Scan for the cell matching the given text and deliver its [x, y] coordinate at center. 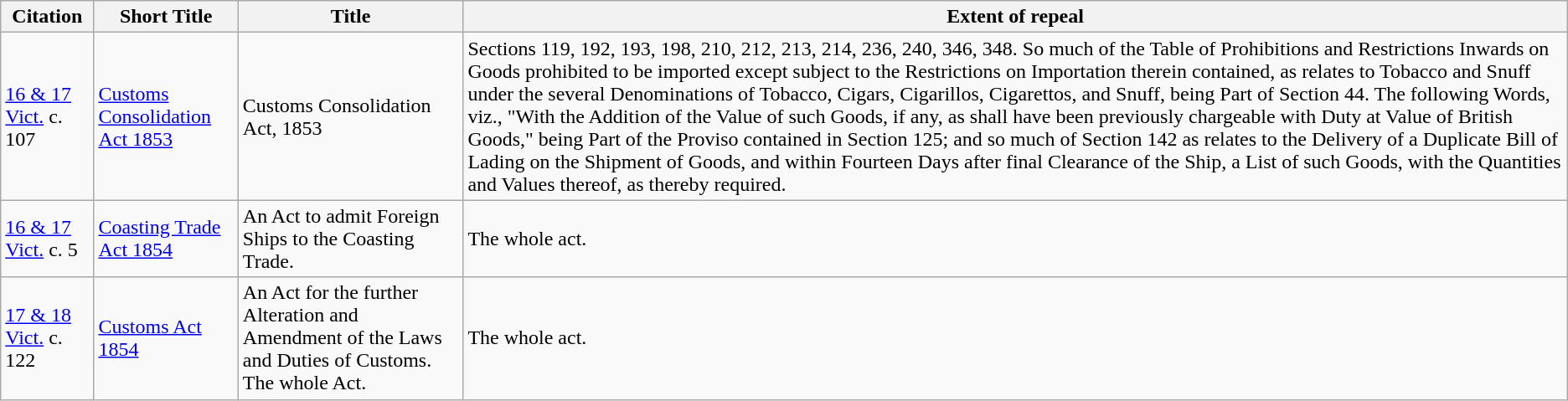
Customs Consolidation Act, 1853 [350, 116]
Extent of repeal [1015, 17]
Citation [47, 17]
17 & 18 Vict. c. 122 [47, 338]
An Act to admit Foreign Ships to the Coasting Trade. [350, 239]
16 & 17 Vict. c. 107 [47, 116]
An Act for the further Alteration and Amendment of the Laws and Duties of Customs. The whole Act. [350, 338]
16 & 17 Vict. c. 5 [47, 239]
Title [350, 17]
Coasting Trade Act 1854 [166, 239]
Customs Act 1854 [166, 338]
Customs Consolidation Act 1853 [166, 116]
Short Title [166, 17]
